Extract the [x, y] coordinate from the center of the cell holding the provided text.  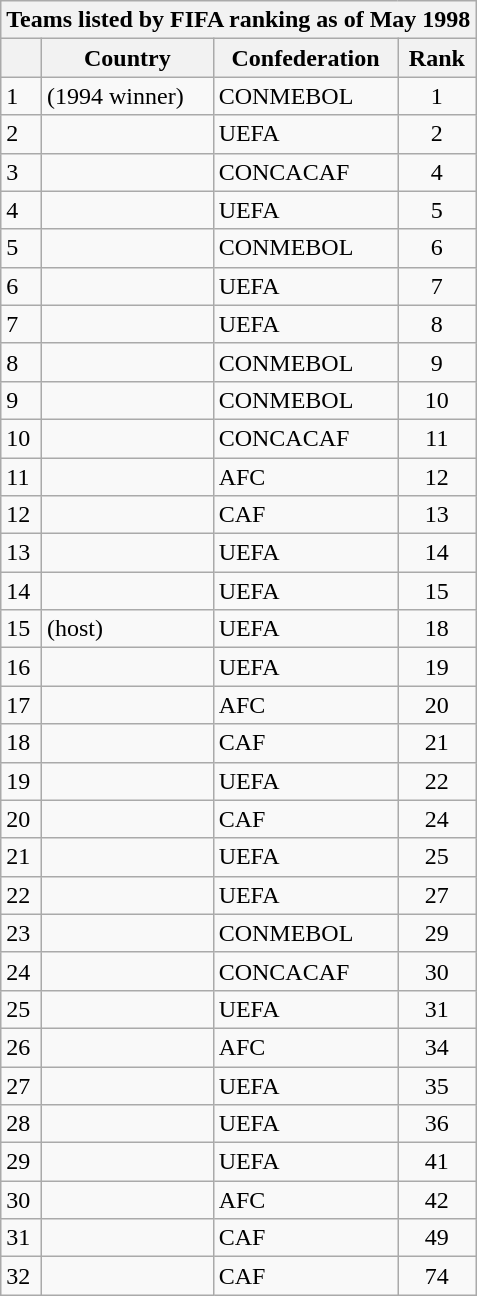
Rank [437, 58]
41 [437, 1162]
26 [22, 1047]
Country [127, 58]
49 [437, 1238]
35 [437, 1085]
(1994 winner) [127, 96]
34 [437, 1047]
28 [22, 1124]
36 [437, 1124]
3 [22, 172]
16 [22, 667]
32 [22, 1276]
Teams listed by FIFA ranking as of May 1998 [238, 20]
74 [437, 1276]
23 [22, 933]
(host) [127, 629]
Confederation [306, 58]
17 [22, 705]
42 [437, 1200]
